Provide the [x, y] coordinate of the cell's center where the given text is located.  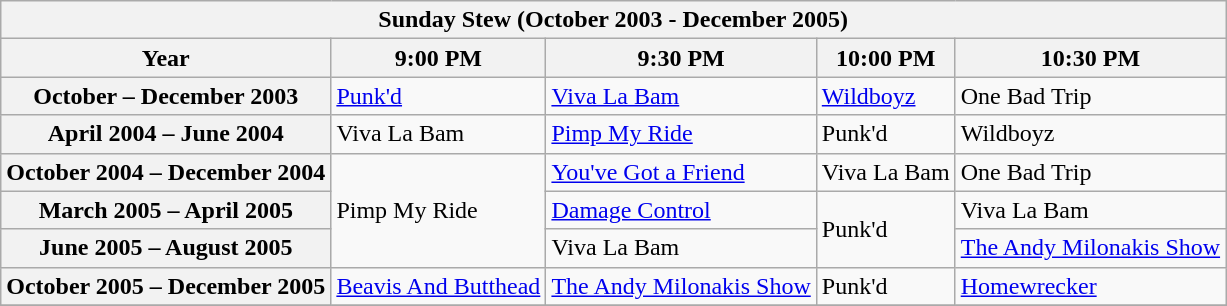
June 2005 – August 2005 [166, 248]
You've Got a Friend [681, 172]
April 2004 – June 2004 [166, 134]
Damage Control [681, 210]
Homewrecker [1090, 286]
Beavis And Butthead [438, 286]
10:30 PM [1090, 58]
October – December 2003 [166, 96]
9:30 PM [681, 58]
Sunday Stew (October 2003 - December 2005) [614, 20]
March 2005 – April 2005 [166, 210]
October 2005 – December 2005 [166, 286]
10:00 PM [886, 58]
October 2004 – December 2004 [166, 172]
9:00 PM [438, 58]
Year [166, 58]
